Return the [X, Y] coordinate for the center point of the cell that contains the specified text.  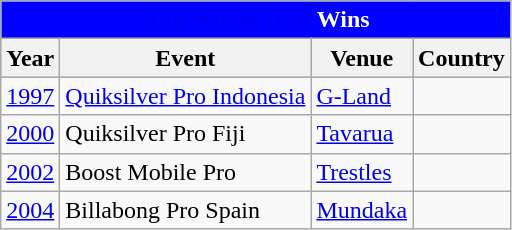
Venue [362, 58]
Quiksilver Pro Fiji [186, 134]
Boost Mobile Pro [186, 172]
ASP World Tour Wins [256, 20]
1997 [30, 96]
Tavarua [362, 134]
G-Land [362, 96]
2004 [30, 210]
Billabong Pro Spain [186, 210]
2002 [30, 172]
Event [186, 58]
Year [30, 58]
2000 [30, 134]
Mundaka [362, 210]
Country [462, 58]
Trestles [362, 172]
Quiksilver Pro Indonesia [186, 96]
